Provide the [x, y] coordinate of the cell's center where the given text is located.  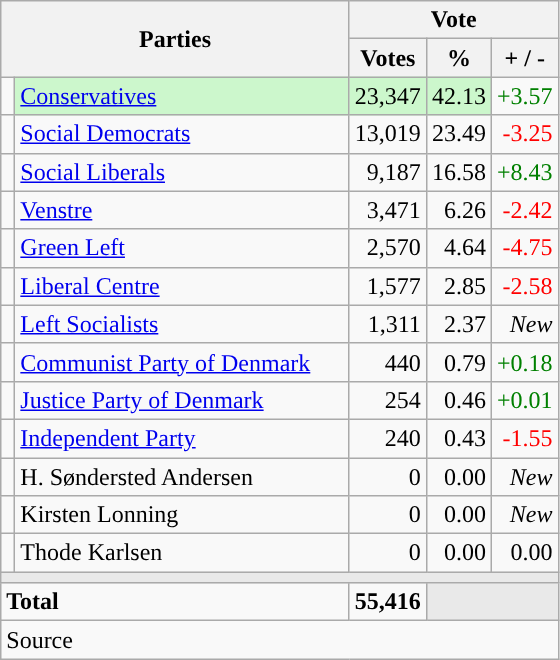
Votes [388, 58]
Total [176, 602]
% [458, 58]
Independent Party [182, 438]
42.13 [458, 96]
4.64 [458, 248]
+ / - [524, 58]
0.43 [458, 438]
2.85 [458, 286]
2.37 [458, 324]
16.58 [458, 172]
13,019 [388, 134]
0.46 [458, 400]
Justice Party of Denmark [182, 400]
+8.43 [524, 172]
Vote [454, 20]
2,570 [388, 248]
Parties [176, 39]
+3.57 [524, 96]
+0.01 [524, 400]
23.49 [458, 134]
Social Liberals [182, 172]
-2.58 [524, 286]
Conservatives [182, 96]
23,347 [388, 96]
3,471 [388, 210]
Green Left [182, 248]
+0.18 [524, 362]
Left Socialists [182, 324]
Communist Party of Denmark [182, 362]
0.79 [458, 362]
1,311 [388, 324]
-4.75 [524, 248]
440 [388, 362]
Venstre [182, 210]
240 [388, 438]
H. Søndersted Andersen [182, 477]
1,577 [388, 286]
-1.55 [524, 438]
Social Democrats [182, 134]
55,416 [388, 602]
6.26 [458, 210]
-3.25 [524, 134]
9,187 [388, 172]
254 [388, 400]
-2.42 [524, 210]
Liberal Centre [182, 286]
Kirsten Lonning [182, 515]
Thode Karlsen [182, 553]
Source [280, 640]
